Provide the [X, Y] coordinate of the cell's center where the given text is located.  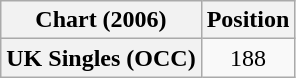
188 [248, 58]
UK Singles (OCC) [101, 58]
Position [248, 20]
Chart (2006) [101, 20]
